Identify which cell holds the provided text, then report its [x, y] central coordinate. 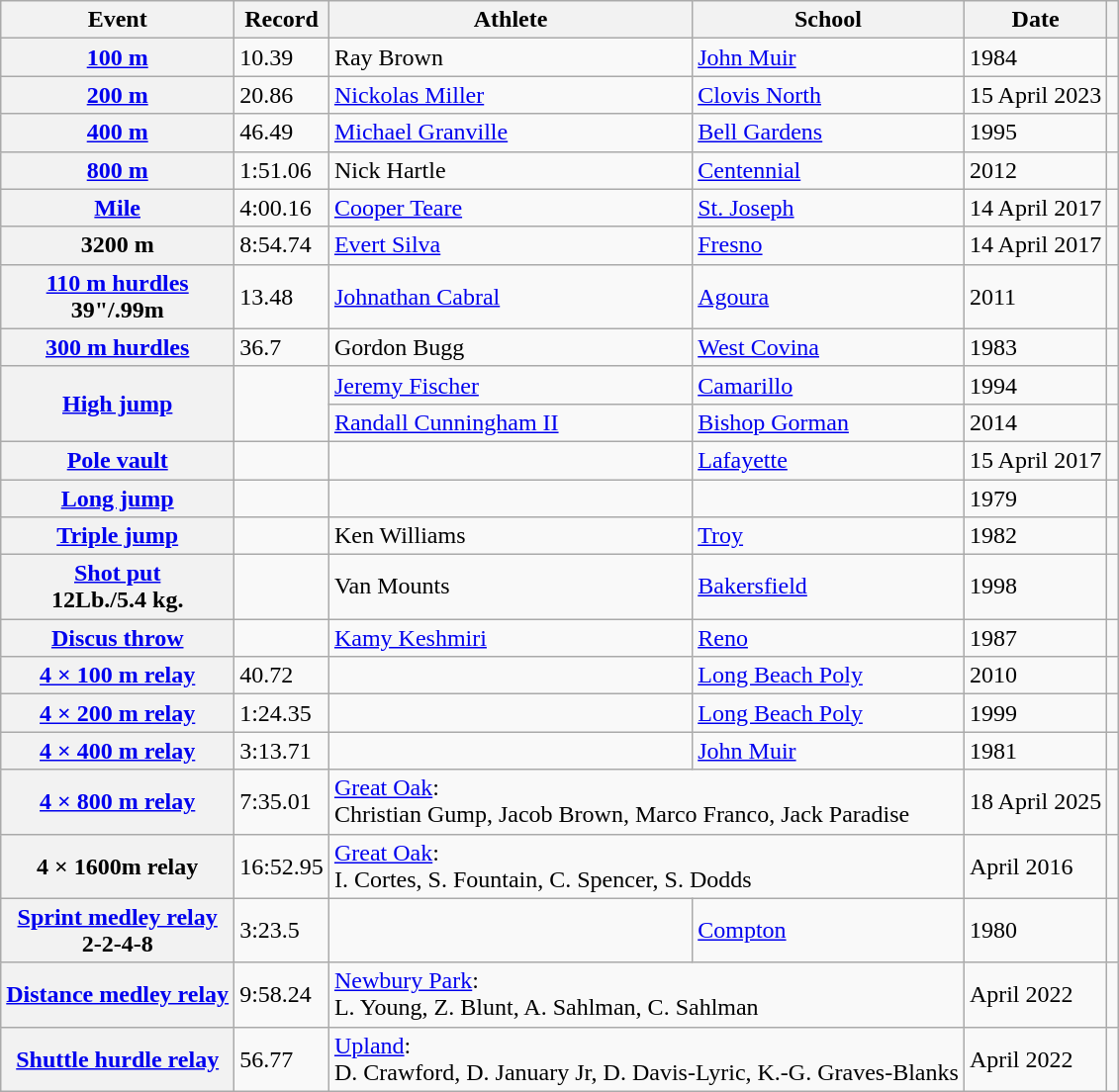
St. Joseph [829, 208]
Bakersfield [829, 588]
8:54.74 [282, 245]
Distance medley relay [118, 995]
2012 [1035, 170]
High jump [118, 404]
46.49 [282, 133]
Nickolas Miller [511, 95]
Nick Hartle [511, 170]
15 April 2023 [1035, 95]
40.72 [282, 676]
7:35.01 [282, 801]
Triple jump [118, 536]
20.86 [282, 95]
13.48 [282, 297]
3:23.5 [282, 930]
3200 m [118, 245]
Record [282, 20]
Lafayette [829, 460]
1:51.06 [282, 170]
100 m [118, 57]
1983 [1035, 347]
April 2016 [1035, 866]
Evert Silva [511, 245]
1981 [1035, 751]
4 × 400 m relay [118, 751]
Centennial [829, 170]
4 × 800 m relay [118, 801]
Kamy Keshmiri [511, 638]
800 m [118, 170]
4 × 100 m relay [118, 676]
1980 [1035, 930]
West Covina [829, 347]
Athlete [511, 20]
Date [1035, 20]
300 m hurdles [118, 347]
2014 [1035, 422]
10.39 [282, 57]
Long jump [118, 498]
1979 [1035, 498]
4:00.16 [282, 208]
4 × 200 m relay [118, 713]
Great Oak:Christian Gump, Jacob Brown, Marco Franco, Jack Paradise [646, 801]
Bishop Gorman [829, 422]
Discus throw [118, 638]
Compton [829, 930]
Mile [118, 208]
Great Oak:I. Cortes, S. Fountain, C. Spencer, S. Dodds [646, 866]
Ray Brown [511, 57]
1:24.35 [282, 713]
3:13.71 [282, 751]
Troy [829, 536]
Reno [829, 638]
4 × 1600m relay [118, 866]
Camarillo [829, 385]
1984 [1035, 57]
Event [118, 20]
2011 [1035, 297]
1987 [1035, 638]
Shuttle hurdle relay [118, 1058]
Ken Williams [511, 536]
400 m [118, 133]
Gordon Bugg [511, 347]
36.7 [282, 347]
56.77 [282, 1058]
Van Mounts [511, 588]
School [829, 20]
Bell Gardens [829, 133]
16:52.95 [282, 866]
Cooper Teare [511, 208]
Michael Granville [511, 133]
Johnathan Cabral [511, 297]
1982 [1035, 536]
18 April 2025 [1035, 801]
Sprint medley relay2-2-4-8 [118, 930]
1999 [1035, 713]
Upland:D. Crawford, D. January Jr, D. Davis-Lyric, K.-G. Graves-Blanks [646, 1058]
Jeremy Fischer [511, 385]
Agoura [829, 297]
Newbury Park:L. Young, Z. Blunt, A. Sahlman, C. Sahlman [646, 995]
1998 [1035, 588]
1994 [1035, 385]
9:58.24 [282, 995]
Randall Cunningham II [511, 422]
Fresno [829, 245]
2010 [1035, 676]
Pole vault [118, 460]
Shot put12Lb./5.4 kg. [118, 588]
Clovis North [829, 95]
110 m hurdles39"/.99m [118, 297]
15 April 2017 [1035, 460]
200 m [118, 95]
1995 [1035, 133]
